Locate the cell with the specified text and output its (X, Y) center coordinate. 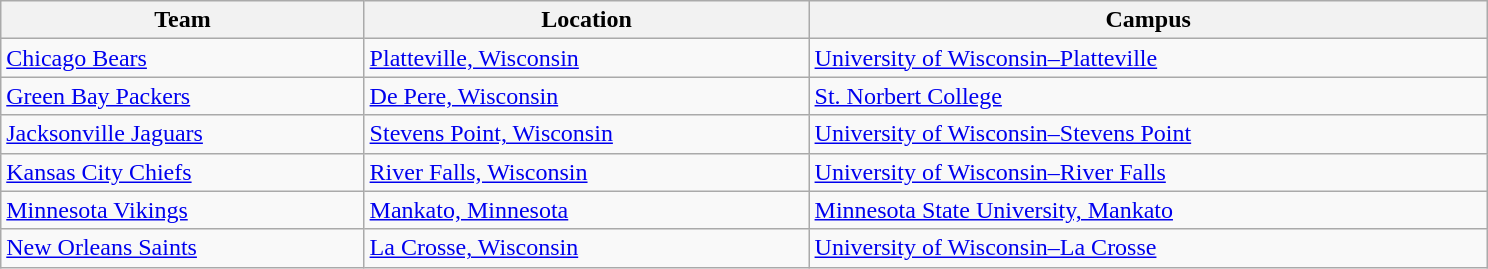
La Crosse, Wisconsin (586, 248)
St. Norbert College (1148, 96)
Minnesota State University, Mankato (1148, 210)
Jacksonville Jaguars (182, 134)
Mankato, Minnesota (586, 210)
De Pere, Wisconsin (586, 96)
Green Bay Packers (182, 96)
New Orleans Saints (182, 248)
University of Wisconsin–River Falls (1148, 172)
Stevens Point, Wisconsin (586, 134)
Kansas City Chiefs (182, 172)
University of Wisconsin–La Crosse (1148, 248)
Campus (1148, 20)
University of Wisconsin–Platteville (1148, 58)
University of Wisconsin–Stevens Point (1148, 134)
Platteville, Wisconsin (586, 58)
Minnesota Vikings (182, 210)
Location (586, 20)
River Falls, Wisconsin (586, 172)
Chicago Bears (182, 58)
Team (182, 20)
